Determine the (x, y) coordinate at the center of the cell enclosing the given text.  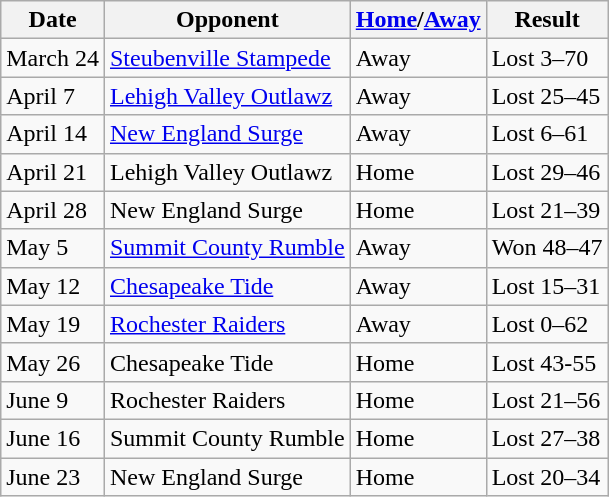
Result (547, 20)
June 16 (53, 438)
May 5 (53, 248)
Lost 43-55 (547, 362)
Opponent (227, 20)
Lost 15–31 (547, 286)
Lost 27–38 (547, 438)
May 26 (53, 362)
June 23 (53, 477)
Lost 21–39 (547, 210)
Lost 21–56 (547, 400)
Lost 29–46 (547, 172)
Date (53, 20)
May 12 (53, 286)
April 14 (53, 134)
Lost 20–34 (547, 477)
Won 48–47 (547, 248)
May 19 (53, 324)
Steubenville Stampede (227, 58)
March 24 (53, 58)
Lost 6–61 (547, 134)
April 28 (53, 210)
April 21 (53, 172)
Lost 25–45 (547, 96)
Lost 0–62 (547, 324)
April 7 (53, 96)
Lost 3–70 (547, 58)
Home/Away (418, 20)
June 9 (53, 400)
